Determine the (x, y) coordinate at the center of the cell enclosing the given text.  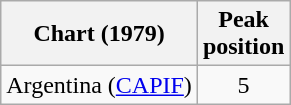
5 (243, 85)
Argentina (CAPIF) (100, 85)
Chart (1979) (100, 34)
Peak position (243, 34)
